Identify which cell holds the provided text, then report its [X, Y] central coordinate. 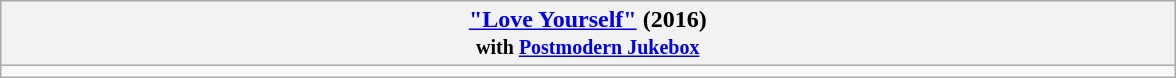
"Love Yourself" (2016) with Postmodern Jukebox [588, 34]
